Find where the given text appears and provide that cell's center as (X, Y) coordinate. 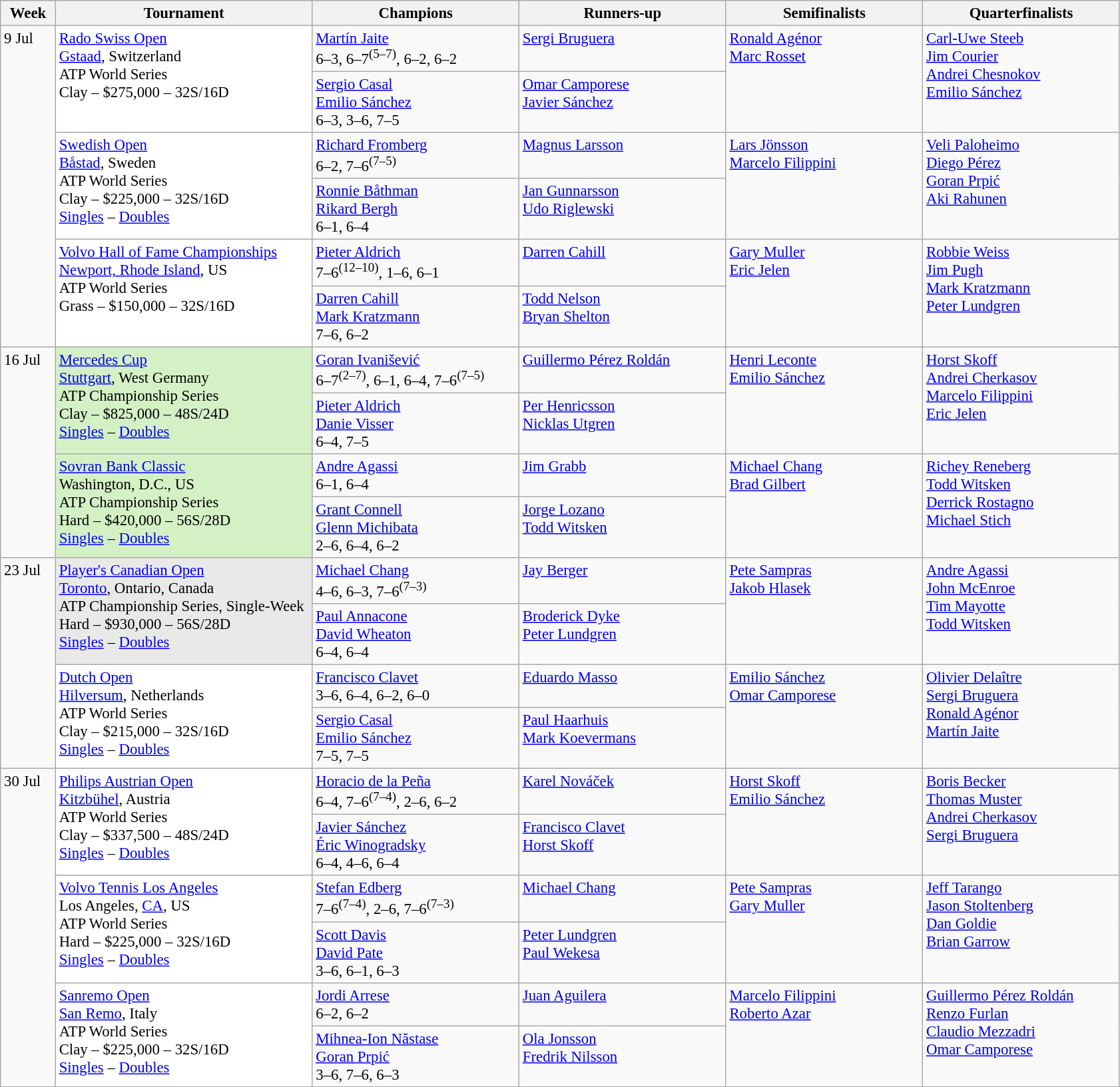
Jordi Arrese 6–2, 6–2 (416, 1004)
Quarterfinalists (1021, 13)
Volvo Hall of Fame Championships Newport, Rhode Island, US ATP World Series Grass – $150,000 – 32S/16D (184, 293)
Volvo Tennis Los Angeles Los Angeles, CA, US ATP World Series Hard – $225,000 – 32S/16D Singles – Doubles (184, 929)
Francisco Clavet 3–6, 6–4, 6–2, 6–0 (416, 687)
Paul Haarhuis Mark Koevermans (623, 738)
Ola Jonsson Fredrik Nilsson (623, 1056)
Sergio Casal Emilio Sánchez 6–3, 3–6, 7–5 (416, 103)
Guillermo Pérez Roldán Renzo Furlan Claudio Mezzadri Omar Camporese (1021, 1034)
Jeff Tarango Jason Stoltenberg Dan Goldie Brian Garrow (1021, 929)
Runners-up (623, 13)
Player's Canadian Open Toronto, Ontario, Canada ATP Championship Series, Single-Week Hard – $930,000 – 56S/28D Singles – Doubles (184, 611)
Guillermo Pérez Roldán (623, 370)
Sergi Bruguera (623, 49)
Jan Gunnarsson Udo Riglewski (623, 209)
Richard Fromberg 6–2, 7–6(7–5) (416, 156)
Robbie Weiss Jim Pugh Mark Kratzmann Peter Lundgren (1021, 293)
Omar Camporese Javier Sánchez (623, 103)
Goran Ivanišević 6–7(2–7), 6–1, 6–4, 7–6(7–5) (416, 370)
Sanremo Open San Remo, Italy ATP World Series Clay – $225,000 – 32S/16D Singles – Doubles (184, 1034)
Richey Reneberg Todd Witsken Derrick Rostagno Michael Stich (1021, 506)
Francisco Clavet Horst Skoff (623, 845)
Sovran Bank Classic Washington, D.C., US ATP Championship Series Hard – $420,000 – 56S/28D Singles – Doubles (184, 506)
Michael Chang (623, 899)
Rado Swiss Open Gstaad, Switzerland ATP World Series Clay – $275,000 – 32S/16D (184, 80)
Eduardo Masso (623, 687)
Marcelo Filippini Roberto Azar (824, 1034)
Pete Sampras Gary Muller (824, 929)
Stefan Edberg 7–6(7–4), 2–6, 7–6(7–3) (416, 899)
9 Jul (28, 186)
Horst Skoff Emilio Sánchez (824, 823)
Sergio Casal Emilio Sánchez 7–5, 7–5 (416, 738)
Horst Skoff Andrei Cherkasov Marcelo Filippini Eric Jelen (1021, 401)
Lars Jönsson Marcelo Filippini (824, 186)
Mercedes Cup Stuttgart, West Germany ATP Championship Series Clay – $825,000 – 48S/24D Singles – Doubles (184, 401)
23 Jul (28, 663)
Karel Nováček (623, 792)
Scott Davis David Pate 3–6, 6–1, 6–3 (416, 953)
Pieter Aldrich Danie Visser 6–4, 7–5 (416, 423)
Jay Berger (623, 580)
Juan Aguilera (623, 1004)
Paul Annacone David Wheaton 6–4, 6–4 (416, 634)
Boris Becker Thomas Muster Andrei Cherkasov Sergi Bruguera (1021, 823)
Tournament (184, 13)
Magnus Larsson (623, 156)
30 Jul (28, 928)
Mihnea-Ion Năstase Goran Prpić 3–6, 7–6, 6–3 (416, 1056)
Dutch Open Hilversum, Netherlands ATP World Series Clay – $215,000 – 32S/16D Singles – Doubles (184, 717)
Jim Grabb (623, 475)
Martín Jaite 6–3, 6–7(5–7), 6–2, 6–2 (416, 49)
Broderick Dyke Peter Lundgren (623, 634)
Per Henricsson Nicklas Utgren (623, 423)
Michael Chang Brad Gilbert (824, 506)
Ronnie Båthman Rikard Bergh 6–1, 6–4 (416, 209)
Darren Cahill (623, 262)
Grant Connell Glenn Michibata 2–6, 6–4, 6–2 (416, 527)
Swedish Open Båstad, Sweden ATP World Series Clay – $225,000 – 32S/16D Singles – Doubles (184, 186)
Champions (416, 13)
Peter Lundgren Paul Wekesa (623, 953)
Darren Cahill Mark Kratzmann 7–6, 6–2 (416, 316)
Henri Leconte Emilio Sánchez (824, 401)
Horacio de la Peña 6–4, 7–6(7–4), 2–6, 6–2 (416, 792)
Semifinalists (824, 13)
Jorge Lozano Todd Witsken (623, 527)
Todd Nelson Bryan Shelton (623, 316)
Pete Sampras Jakob Hlasek (824, 611)
16 Jul (28, 453)
Andre Agassi John McEnroe Tim Mayotte Todd Witsken (1021, 611)
Ronald Agénor Marc Rosset (824, 80)
Pieter Aldrich 7–6(12–10), 1–6, 6–1 (416, 262)
Javier Sánchez Éric Winogradsky 6–4, 4–6, 6–4 (416, 845)
Carl-Uwe Steeb Jim Courier Andrei Chesnokov Emilio Sánchez (1021, 80)
Michael Chang 4–6, 6–3, 7–6(7–3) (416, 580)
Gary Muller Eric Jelen (824, 293)
Andre Agassi 6–1, 6–4 (416, 475)
Emilio Sánchez Omar Camporese (824, 717)
Veli Paloheimo Diego Pérez Goran Prpić Aki Rahunen (1021, 186)
Week (28, 13)
Philips Austrian Open Kitzbühel, Austria ATP World Series Clay – $337,500 – 48S/24D Singles – Doubles (184, 823)
Olivier Delaître Sergi Bruguera Ronald Agénor Martín Jaite (1021, 717)
